Search for the cell housing the specified text and yield its (x, y) center coordinate. 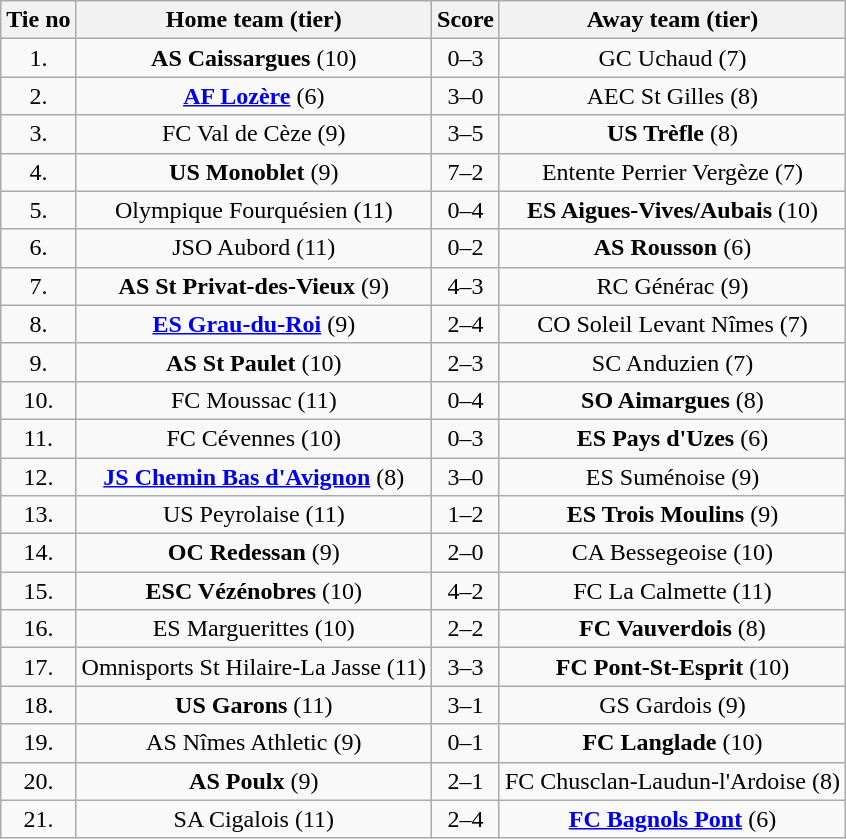
Tie no (38, 20)
2. (38, 96)
Away team (tier) (672, 20)
SO Aimargues (8) (672, 400)
ES Pays d'Uzes (6) (672, 438)
14. (38, 553)
FC Chusclan-Laudun-l'Ardoise (8) (672, 781)
ES Trois Moulins (9) (672, 515)
ES Grau-du-Roi (9) (254, 324)
3–5 (466, 134)
2–1 (466, 781)
Score (466, 20)
6. (38, 248)
2–0 (466, 553)
3. (38, 134)
FC Moussac (11) (254, 400)
AEC St Gilles (8) (672, 96)
Home team (tier) (254, 20)
13. (38, 515)
4–2 (466, 591)
3–1 (466, 705)
1–2 (466, 515)
US Peyrolaise (11) (254, 515)
JSO Aubord (11) (254, 248)
CA Bessegeoise (10) (672, 553)
5. (38, 210)
FC Vauverdois (8) (672, 629)
17. (38, 667)
FC Pont-St-Esprit (10) (672, 667)
4. (38, 172)
12. (38, 477)
FC Cévennes (10) (254, 438)
20. (38, 781)
3–3 (466, 667)
4–3 (466, 286)
7–2 (466, 172)
9. (38, 362)
2–3 (466, 362)
15. (38, 591)
FC Val de Cèze (9) (254, 134)
AS Rousson (6) (672, 248)
AS St Paulet (10) (254, 362)
AS Nîmes Athletic (9) (254, 743)
0–2 (466, 248)
ESC Vézénobres (10) (254, 591)
GC Uchaud (7) (672, 58)
11. (38, 438)
GS Gardois (9) (672, 705)
10. (38, 400)
AF Lozère (6) (254, 96)
RC Générac (9) (672, 286)
AS St Privat-des-Vieux (9) (254, 286)
JS Chemin Bas d'Avignon (8) (254, 477)
US Garons (11) (254, 705)
0–1 (466, 743)
2–2 (466, 629)
1. (38, 58)
8. (38, 324)
OC Redessan (9) (254, 553)
16. (38, 629)
AS Caissargues (10) (254, 58)
AS Poulx (9) (254, 781)
ES Marguerittes (10) (254, 629)
SC Anduzien (7) (672, 362)
US Monoblet (9) (254, 172)
ES Aigues-Vives/Aubais (10) (672, 210)
CO Soleil Levant Nîmes (7) (672, 324)
Omnisports St Hilaire-La Jasse (11) (254, 667)
19. (38, 743)
Olympique Fourquésien (11) (254, 210)
US Trèfle (8) (672, 134)
7. (38, 286)
FC La Calmette (11) (672, 591)
ES Suménoise (9) (672, 477)
18. (38, 705)
Entente Perrier Vergèze (7) (672, 172)
FC Bagnols Pont (6) (672, 819)
FC Langlade (10) (672, 743)
SA Cigalois (11) (254, 819)
21. (38, 819)
